Search for the cell housing the specified text and yield its (x, y) center coordinate. 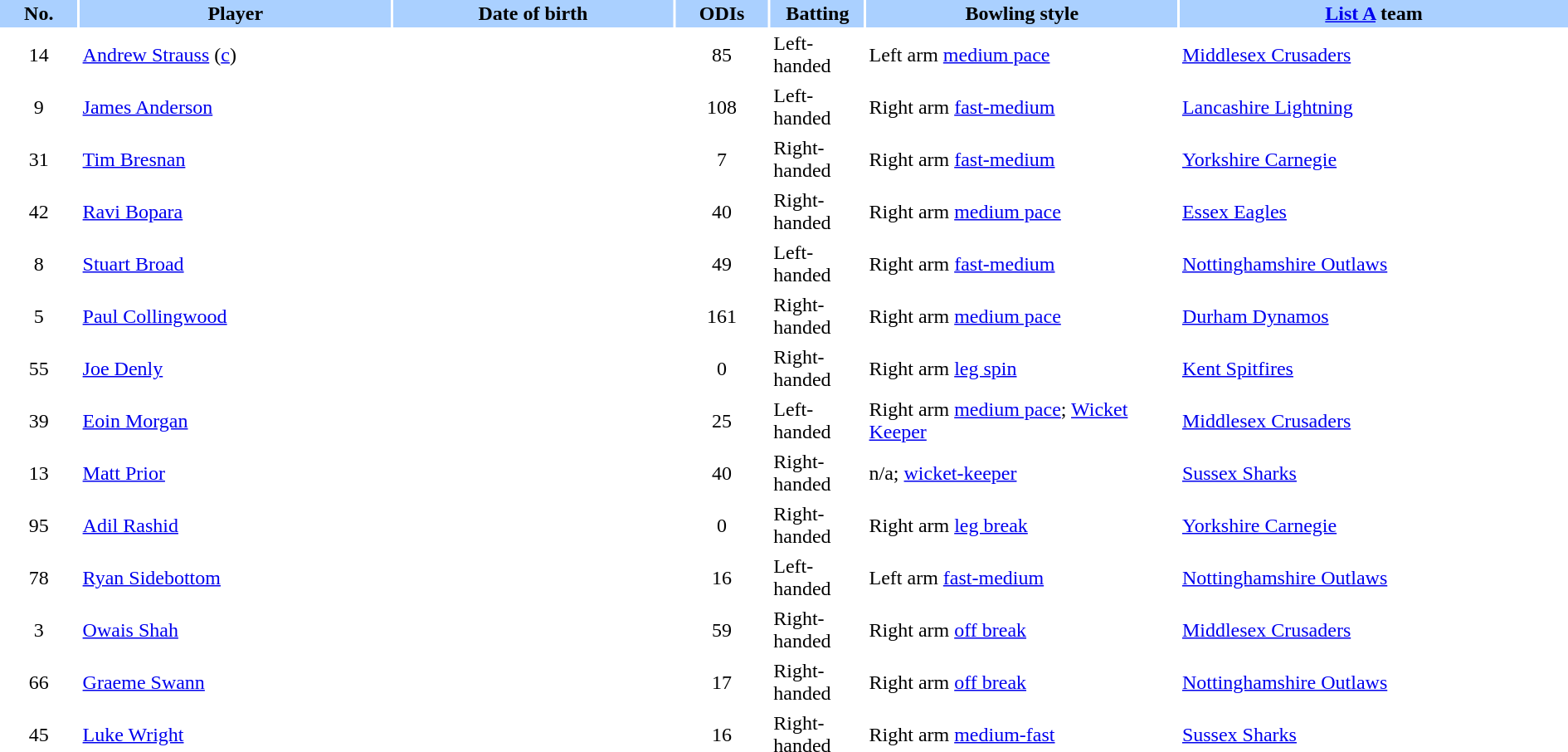
Tim Bresnan (236, 159)
Paul Collingwood (236, 316)
108 (722, 107)
9 (39, 107)
78 (39, 578)
14 (39, 55)
List A team (1374, 13)
3 (39, 630)
17 (722, 682)
Ryan Sidebottom (236, 578)
16 (722, 578)
Right arm medium pace; Wicket Keeper (1022, 421)
Right arm leg spin (1022, 369)
Left arm fast-medium (1022, 578)
8 (39, 264)
ODIs (722, 13)
Eoin Morgan (236, 421)
Stuart Broad (236, 264)
Lancashire Lightning (1374, 107)
55 (39, 369)
161 (722, 316)
Graeme Swann (236, 682)
25 (722, 421)
Date of birth (533, 13)
Adil Rashid (236, 525)
5 (39, 316)
Sussex Sharks (1374, 473)
Batting (817, 13)
Bowling style (1022, 13)
59 (722, 630)
66 (39, 682)
42 (39, 212)
31 (39, 159)
39 (39, 421)
7 (722, 159)
Left arm medium pace (1022, 55)
49 (722, 264)
No. (39, 13)
Joe Denly (236, 369)
n/a; wicket-keeper (1022, 473)
Ravi Bopara (236, 212)
95 (39, 525)
85 (722, 55)
Kent Spitfires (1374, 369)
James Anderson (236, 107)
Right arm leg break (1022, 525)
Durham Dynamos (1374, 316)
13 (39, 473)
Essex Eagles (1374, 212)
Owais Shah (236, 630)
Player (236, 13)
Andrew Strauss (c) (236, 55)
Matt Prior (236, 473)
